Identify which cell holds the provided text, then report its (x, y) central coordinate. 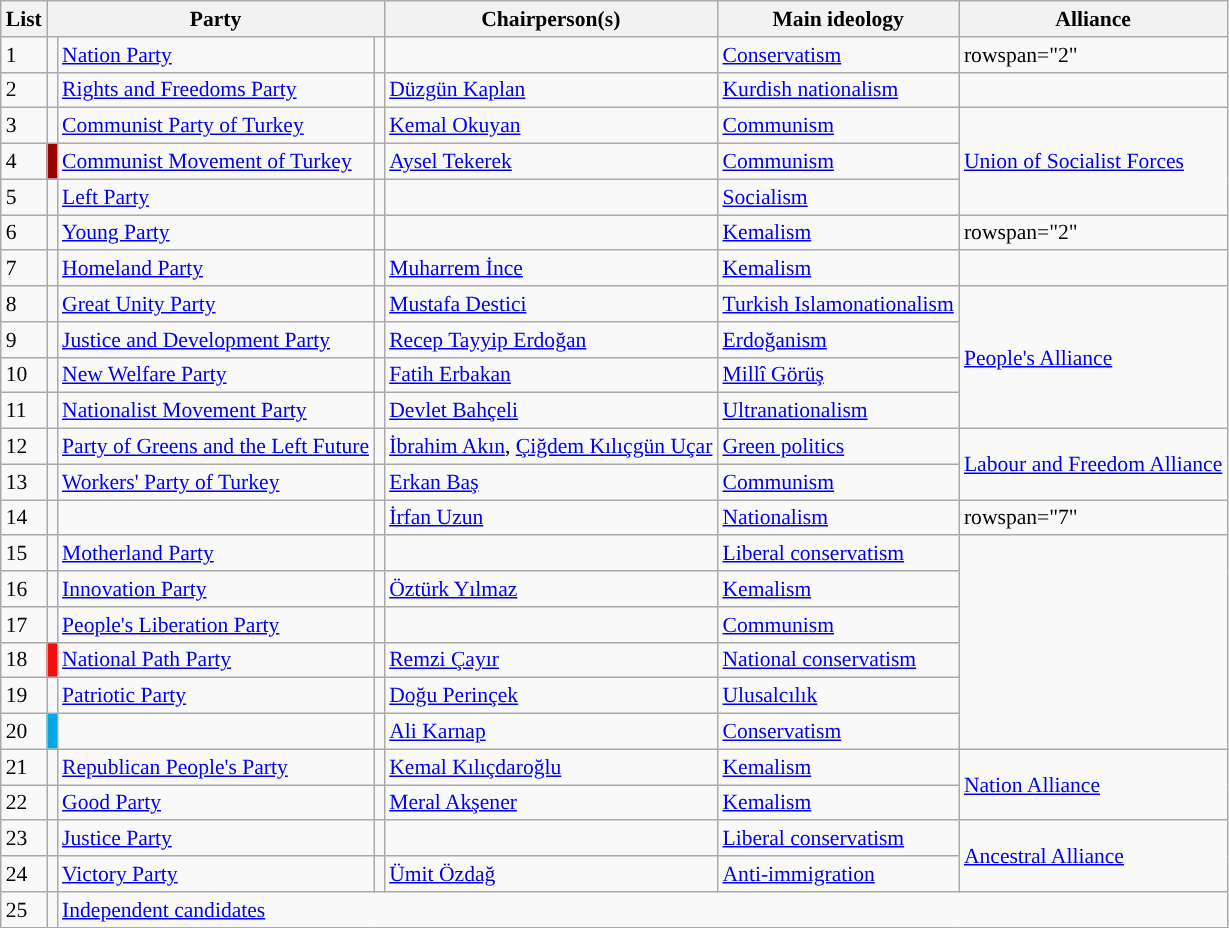
Recep Tayyip Erdoğan (550, 340)
Ultranationalism (838, 411)
20 (24, 732)
Devlet Bahçeli (550, 411)
İrfan Uzun (550, 518)
8 (24, 304)
24 (24, 874)
5 (24, 197)
Party of Greens and the Left Future (216, 447)
Remzi Çayır (550, 660)
İbrahim Akın, Çiğdem Kılıçgün Uçar (550, 447)
13 (24, 482)
National Path Party (216, 660)
Kurdish nationalism (838, 90)
15 (24, 554)
11 (24, 411)
Justice Party (216, 839)
Öztürk Yılmaz (550, 589)
1 (24, 55)
Ancestral Alliance (1093, 856)
Patriotic Party (216, 696)
2 (24, 90)
Millî Görüş (838, 375)
9 (24, 340)
Workers' Party of Turkey (216, 482)
Party (216, 19)
25 (24, 910)
14 (24, 518)
Republican People's Party (216, 767)
Anti-immigration (838, 874)
Motherland Party (216, 554)
Turkish Islamonationalism (838, 304)
23 (24, 839)
Aysel Tekerek (550, 162)
Innovation Party (216, 589)
18 (24, 660)
10 (24, 375)
Erdoğanism (838, 340)
12 (24, 447)
Kemal Okuyan (550, 126)
List (24, 19)
Independent candidates (642, 910)
Doğu Perinçek (550, 696)
Union of Socialist Forces (1093, 162)
17 (24, 625)
21 (24, 767)
Great Unity Party (216, 304)
Alliance (1093, 19)
19 (24, 696)
Nationalist Movement Party (216, 411)
Labour and Freedom Alliance (1093, 464)
National conservatism (838, 660)
Nationalism (838, 518)
Fatih Erbakan (550, 375)
16 (24, 589)
Socialism (838, 197)
New Welfare Party (216, 375)
Erkan Baş (550, 482)
Ümit Özdağ (550, 874)
Chairperson(s) (550, 19)
Green politics (838, 447)
Rights and Freedoms Party (216, 90)
Communist Movement of Turkey (216, 162)
Communist Party of Turkey (216, 126)
Victory Party (216, 874)
Homeland Party (216, 269)
Good Party (216, 803)
Muharrem İnce (550, 269)
Düzgün Kaplan (550, 90)
Young Party (216, 233)
People's Liberation Party (216, 625)
22 (24, 803)
Justice and Development Party (216, 340)
Main ideology (838, 19)
6 (24, 233)
7 (24, 269)
Kemal Kılıçdaroğlu (550, 767)
3 (24, 126)
Left Party (216, 197)
Mustafa Destici (550, 304)
4 (24, 162)
Nation Party (216, 55)
rowspan="7" (1093, 518)
Ulusalcılık (838, 696)
Ali Karnap (550, 732)
People's Alliance (1093, 357)
Nation Alliance (1093, 784)
Meral Akşener (550, 803)
